Provide the (X, Y) coordinate of the cell's center where the given text is located.  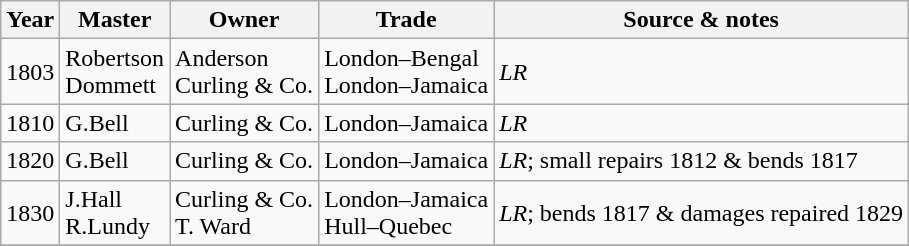
LR; small repairs 1812 & bends 1817 (702, 161)
Curling & Co.T. Ward (244, 212)
London–BengalLondon–Jamaica (406, 72)
AndersonCurling & Co. (244, 72)
LR; bends 1817 & damages repaired 1829 (702, 212)
RobertsonDommett (115, 72)
1830 (30, 212)
1810 (30, 123)
Owner (244, 20)
Trade (406, 20)
J.HallR.Lundy (115, 212)
Master (115, 20)
1803 (30, 72)
Source & notes (702, 20)
1820 (30, 161)
Year (30, 20)
London–JamaicaHull–Quebec (406, 212)
